Output the (X, Y) coordinate of the center of the cell containing the given text.  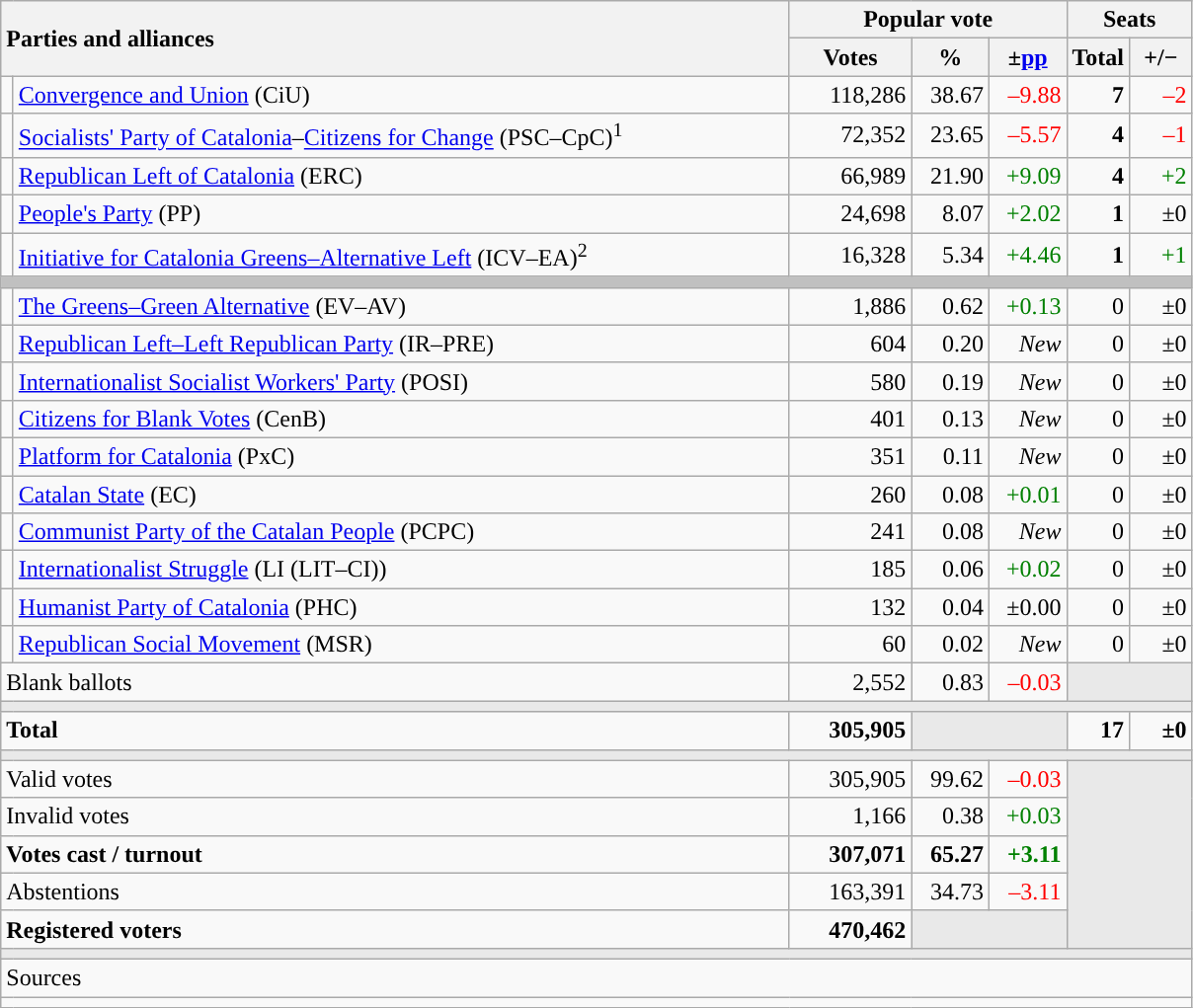
The Greens–Green Alternative (EV–AV) (401, 306)
401 (850, 419)
0.02 (950, 645)
–3.11 (1027, 892)
Republican Left–Left Republican Party (IR–PRE) (401, 344)
16,328 (850, 255)
99.62 (950, 779)
0.38 (950, 816)
351 (850, 456)
580 (850, 381)
Humanist Party of Catalonia (PHC) (401, 607)
Votes (850, 57)
+0.13 (1027, 306)
0.20 (950, 344)
2,552 (850, 682)
+0.01 (1027, 495)
+3.11 (1027, 854)
65.27 (950, 854)
0.62 (950, 306)
163,391 (850, 892)
Platform for Catalonia (PxC) (401, 456)
0.83 (950, 682)
Convergence and Union (CiU) (401, 95)
23.65 (950, 136)
Votes cast / turnout (395, 854)
0.11 (950, 456)
+/− (1161, 57)
People's Party (PP) (401, 214)
1,886 (850, 306)
Registered voters (395, 929)
0.19 (950, 381)
24,698 (850, 214)
60 (850, 645)
–2 (1161, 95)
1,166 (850, 816)
Catalan State (EC) (401, 495)
118,286 (850, 95)
5.34 (950, 255)
7 (1098, 95)
17 (1098, 731)
Valid votes (395, 779)
Abstentions (395, 892)
0.06 (950, 570)
Citizens for Blank Votes (CenB) (401, 419)
+4.46 (1027, 255)
38.67 (950, 95)
260 (850, 495)
Invalid votes (395, 816)
132 (850, 607)
Parties and alliances (395, 39)
34.73 (950, 892)
241 (850, 532)
Sources (596, 977)
–9.88 (1027, 95)
+0.02 (1027, 570)
Communist Party of the Catalan People (PCPC) (401, 532)
Seats (1130, 20)
–1 (1161, 136)
Blank ballots (395, 682)
604 (850, 344)
307,071 (850, 854)
+9.09 (1027, 176)
±0.00 (1027, 607)
66,989 (850, 176)
8.07 (950, 214)
Internationalist Socialist Workers' Party (POSI) (401, 381)
Popular vote (928, 20)
Socialists' Party of Catalonia–Citizens for Change (PSC–CpC)1 (401, 136)
0.13 (950, 419)
+0.03 (1027, 816)
–5.57 (1027, 136)
0.04 (950, 607)
470,462 (850, 929)
+1 (1161, 255)
21.90 (950, 176)
±pp (1027, 57)
Internationalist Struggle (LI (LIT–CI)) (401, 570)
+2.02 (1027, 214)
Republican Left of Catalonia (ERC) (401, 176)
% (950, 57)
72,352 (850, 136)
Initiative for Catalonia Greens–Alternative Left (ICV–EA)2 (401, 255)
+2 (1161, 176)
185 (850, 570)
Republican Social Movement (MSR) (401, 645)
